Search for the cell housing the specified text and yield its [X, Y] center coordinate. 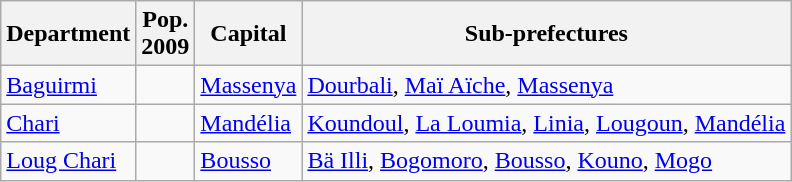
Sub-prefectures [546, 34]
Department [68, 34]
Baguirmi [68, 85]
Koundoul, La Loumia, Linia, Lougoun, Mandélia [546, 123]
Capital [248, 34]
Bousso [248, 161]
Chari [68, 123]
Bä Illi, Bogomoro, Bousso, Kouno, Mogo [546, 161]
Massenya [248, 85]
Pop.2009 [166, 34]
Loug Chari [68, 161]
Dourbali, Maï Aïche, Massenya [546, 85]
Mandélia [248, 123]
